For the text-containing cell, return its midpoint in (X, Y) coordinate format. 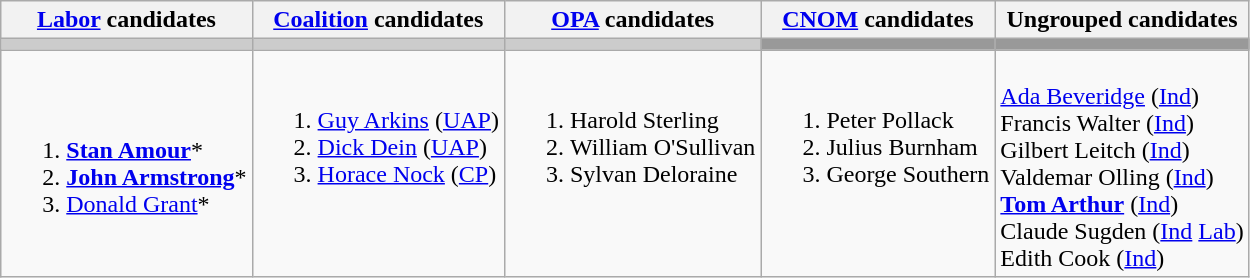
Ungrouped candidates (1122, 20)
Ada Beveridge (Ind) Francis Walter (Ind) Gilbert Leitch (Ind) Valdemar Olling (Ind) Tom Arthur (Ind) Claude Sugden (Ind Lab) Edith Cook (Ind) (1122, 164)
OPA candidates (632, 20)
Harold SterlingWilliam O'SullivanSylvan Deloraine (632, 164)
Labor candidates (126, 20)
Guy Arkins (UAP)Dick Dein (UAP)Horace Nock (CP) (378, 164)
CNOM candidates (878, 20)
Peter PollackJulius BurnhamGeorge Southern (878, 164)
Coalition candidates (378, 20)
Stan Amour*John Armstrong*Donald Grant* (126, 164)
